Pinpoint the cell where the given text exists, returning its (X, Y) midpoint coordinate. 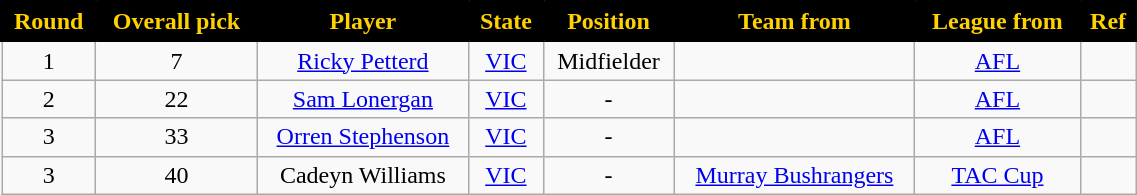
TAC Cup (998, 175)
Ricky Petterd (363, 60)
Murray Bushrangers (794, 175)
22 (176, 99)
Position (608, 22)
Player (363, 22)
Orren Stephenson (363, 137)
2 (49, 99)
40 (176, 175)
Overall pick (176, 22)
League from (998, 22)
Team from (794, 22)
Cadeyn Williams (363, 175)
Ref (1108, 22)
Round (49, 22)
7 (176, 60)
1 (49, 60)
State (506, 22)
33 (176, 137)
Sam Lonergan (363, 99)
Midfielder (608, 60)
